Return [x, y] of the center of cell containing provided text 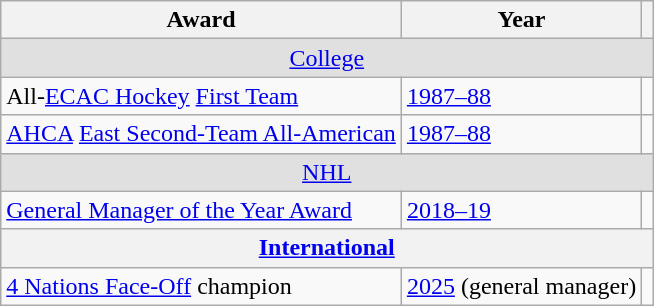
College [327, 58]
International [327, 248]
General Manager of the Year Award [202, 210]
Year [521, 20]
Award [202, 20]
NHL [327, 172]
All-ECAC Hockey First Team [202, 96]
AHCA East Second-Team All-American [202, 134]
2025 (general manager) [521, 286]
2018–19 [521, 210]
4 Nations Face-Off champion [202, 286]
